For the text-containing cell, return its midpoint in (X, Y) coordinate format. 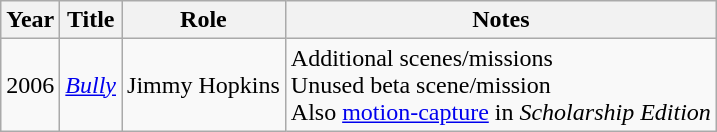
Bully (91, 85)
Title (91, 20)
Jimmy Hopkins (204, 85)
Role (204, 20)
Notes (500, 20)
Year (30, 20)
2006 (30, 85)
Additional scenes/missionsUnused beta scene/missionAlso motion-capture in Scholarship Edition (500, 85)
